Locate the cell with the specified text and output its (X, Y) center coordinate. 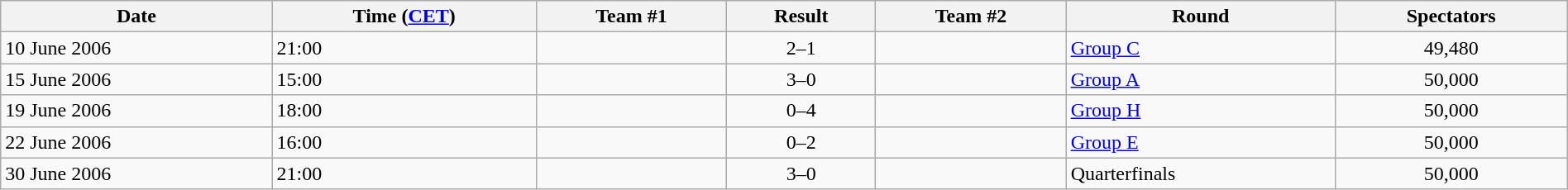
Result (801, 17)
Group E (1201, 142)
Group H (1201, 111)
10 June 2006 (136, 48)
Group A (1201, 79)
18:00 (404, 111)
0–2 (801, 142)
15:00 (404, 79)
Team #1 (631, 17)
Quarterfinals (1201, 173)
Team #2 (971, 17)
Group C (1201, 48)
0–4 (801, 111)
Spectators (1451, 17)
19 June 2006 (136, 111)
30 June 2006 (136, 173)
49,480 (1451, 48)
Time (CET) (404, 17)
22 June 2006 (136, 142)
2–1 (801, 48)
15 June 2006 (136, 79)
Round (1201, 17)
16:00 (404, 142)
Date (136, 17)
